Find where the given text appears and provide that cell's center as (X, Y) coordinate. 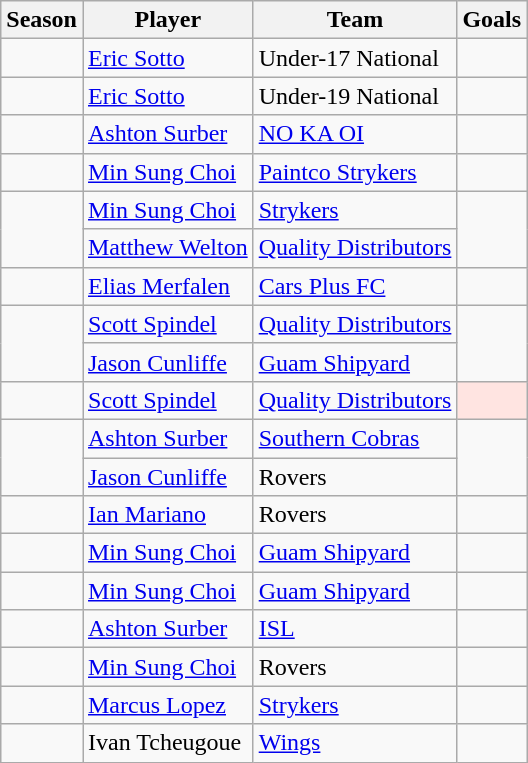
Marcus Lopez (168, 705)
Team (355, 20)
Elias Merfalen (168, 286)
Wings (355, 743)
ISL (355, 629)
Cars Plus FC (355, 286)
Season (42, 20)
Ivan Tcheugoue (168, 743)
Under-17 National (355, 58)
Paintco Strykers (355, 172)
Matthew Welton (168, 248)
Goals (492, 20)
Ian Mariano (168, 515)
Player (168, 20)
Under-19 National (355, 96)
NO KA OI (355, 134)
Southern Cobras (355, 438)
